Capture the cell that displays the provided text and extract its [X, Y] central coordinate. 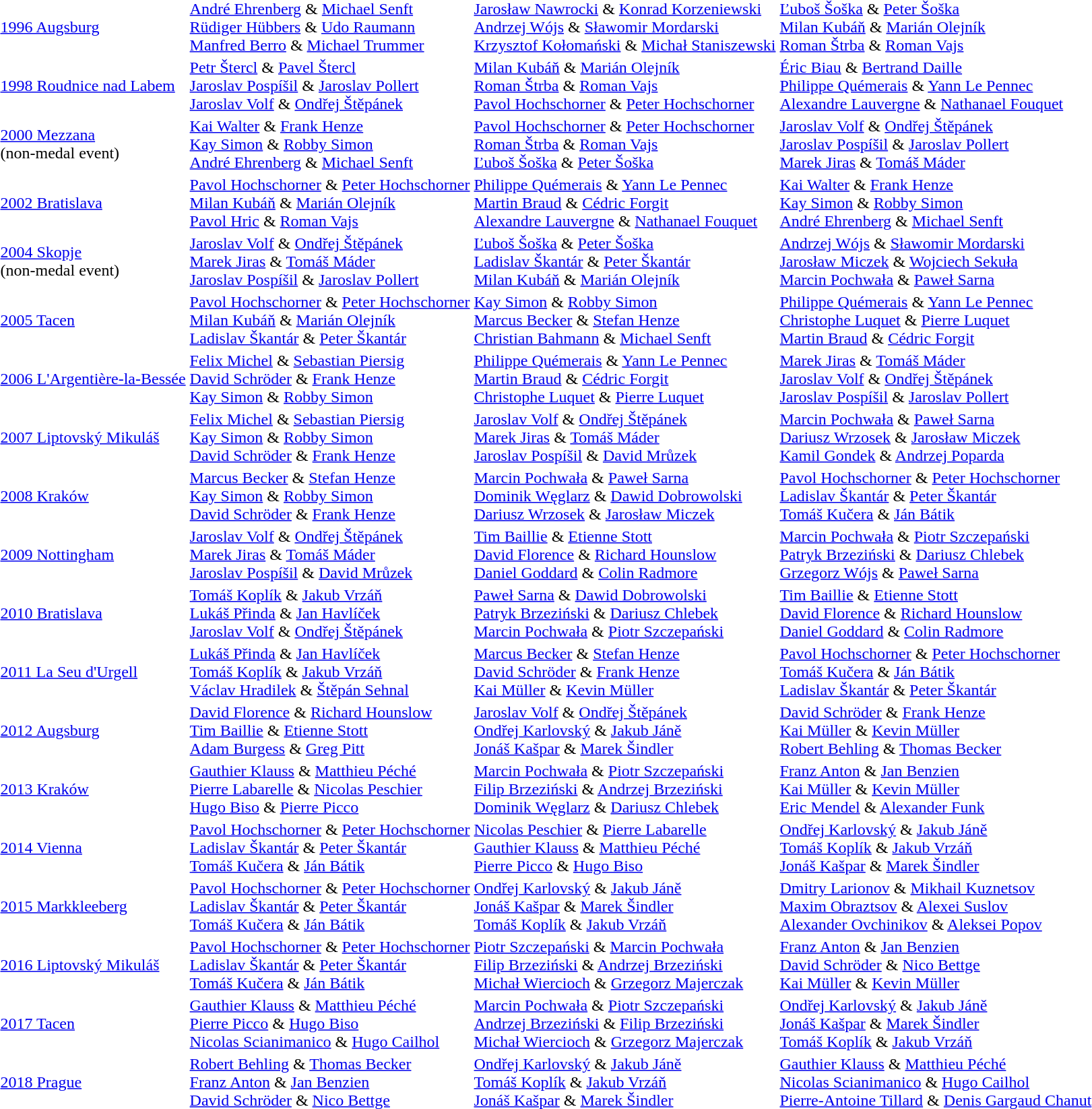
Marcus Becker & Stefan HenzeDavid Schröder & Frank HenzeKai Müller & Kevin Müller [625, 672]
Kai Walter & Frank HenzeKay Simon & Robby SimonAndré Ehrenberg & Michael Senft [330, 144]
Marcin Pochwała & Piotr SzczepańskiAndrzej Brzeziński & Filip BrzezińskiMichał Wiercioch & Grzegorz Majerczak [625, 1023]
Pavol Hochschorner & Peter HochschornerMilan Kubáň & Marián OlejníkLadislav Škantár & Peter Škantár [330, 320]
Paweł Sarna & Dawid DobrowolskiPatryk Brzeziński & Dariusz ChlebekMarcin Pochwała & Piotr Szczepański [625, 613]
Tim Baillie & Etienne StottDavid Florence & Richard HounslowDaniel Goddard & Colin Radmore [625, 554]
Tomáš Koplík & Jakub VrzáňLukáš Přinda & Jan HavlíčekJaroslav Volf & Ondřej Štěpánek [330, 613]
Ľuboš Šoška & Peter ŠoškaLadislav Škantár & Peter ŠkantárMilan Kubáň & Marián Olejník [625, 261]
Marcin Pochwała & Piotr SzczepańskiFilip Brzeziński & Andrzej BrzezińskiDominik Węglarz & Dariusz Chlebek [625, 789]
Philippe Quémerais & Yann Le PennecMartin Braud & Cédric ForgitAlexandre Lauvergne & Nathanael Fouquet [625, 203]
Pavol Hochschorner & Peter HochschornerMilan Kubáň & Marián OlejníkPavol Hric & Roman Vajs [330, 203]
Gauthier Klauss & Matthieu PéchéPierre Labarelle & Nicolas PeschierHugo Biso & Pierre Picco [330, 789]
Lukáš Přinda & Jan HavlíčekTomáš Koplík & Jakub VrzáňVáclav Hradilek & Štěpán Sehnal [330, 672]
Milan Kubáň & Marián OlejníkRoman Štrba & Roman VajsPavol Hochschorner & Peter Hochschorner [625, 86]
Ondřej Karlovský & Jakub JáněJonáš Kašpar & Marek ŠindlerTomáš Koplík & Jakub Vrzáň [625, 906]
Marcus Becker & Stefan HenzeKay Simon & Robby SimonDavid Schröder & Frank Henze [330, 496]
Philippe Quémerais & Yann Le PennecMartin Braud & Cédric ForgitChristophe Luquet & Pierre Luquet [625, 379]
Felix Michel & Sebastian PiersigDavid Schröder & Frank HenzeKay Simon & Robby Simon [330, 379]
Pavol Hochschorner & Peter HochschornerRoman Štrba & Roman VajsĽuboš Šoška & Peter Šoška [625, 144]
Gauthier Klauss & Matthieu PéchéPierre Picco & Hugo BisoNicolas Scianimanico & Hugo Cailhol [330, 1023]
Jaroslav Volf & Ondřej ŠtěpánekMarek Jiras & Tomáš MáderJaroslav Pospíšil & Jaroslav Pollert [330, 261]
Nicolas Peschier & Pierre LabarelleGauthier Klauss & Matthieu PéchéPierre Picco & Hugo Biso [625, 848]
Marcin Pochwała & Paweł SarnaDominik Węglarz & Dawid DobrowolskiDariusz Wrzosek & Jarosław Miczek [625, 496]
Piotr Szczepański & Marcin PochwałaFilip Brzeziński & Andrzej BrzezińskiMichał Wiercioch & Grzegorz Majerczak [625, 965]
Jaroslav Volf & Ondřej ŠtěpánekOndřej Karlovský & Jakub JáněJonáš Kašpar & Marek Šindler [625, 730]
Petr Štercl & Pavel ŠterclJaroslav Pospíšil & Jaroslav PollertJaroslav Volf & Ondřej Štěpánek [330, 86]
Kay Simon & Robby SimonMarcus Becker & Stefan HenzeChristian Bahmann & Michael Senft [625, 320]
Felix Michel & Sebastian PiersigKay Simon & Robby SimonDavid Schröder & Frank Henze [330, 437]
David Florence & Richard HounslowTim Baillie & Etienne StottAdam Burgess & Greg Pitt [330, 730]
